Find where the given text appears and provide that cell's center as (x, y) coordinate. 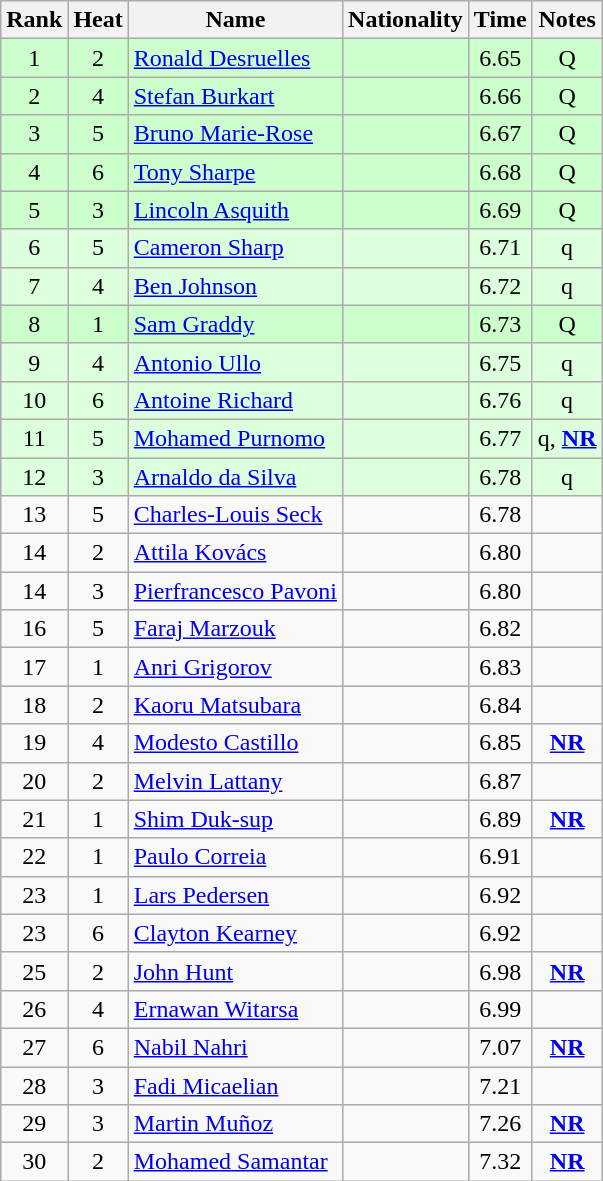
Ernawan Witarsa (235, 1009)
16 (34, 629)
6.67 (500, 134)
21 (34, 819)
30 (34, 1162)
q, NR (567, 438)
Heat (98, 20)
6.87 (500, 781)
Martin Muñoz (235, 1124)
Sam Graddy (235, 324)
6.83 (500, 667)
Fadi Micaelian (235, 1085)
6.69 (500, 210)
6.84 (500, 705)
17 (34, 667)
6.68 (500, 172)
Kaoru Matsubara (235, 705)
Notes (567, 20)
6.89 (500, 819)
6.72 (500, 286)
25 (34, 971)
Melvin Lattany (235, 781)
7.32 (500, 1162)
7.21 (500, 1085)
Nabil Nahri (235, 1047)
27 (34, 1047)
19 (34, 743)
Paulo Correia (235, 857)
Stefan Burkart (235, 96)
22 (34, 857)
Name (235, 20)
Clayton Kearney (235, 933)
6.91 (500, 857)
10 (34, 400)
6.85 (500, 743)
6.99 (500, 1009)
18 (34, 705)
13 (34, 515)
8 (34, 324)
6.71 (500, 248)
Antoine Richard (235, 400)
Ronald Desruelles (235, 58)
28 (34, 1085)
6.98 (500, 971)
Cameron Sharp (235, 248)
6.76 (500, 400)
20 (34, 781)
Anri Grigorov (235, 667)
Lars Pedersen (235, 895)
Antonio Ullo (235, 362)
Lincoln Asquith (235, 210)
Modesto Castillo (235, 743)
Faraj Marzouk (235, 629)
29 (34, 1124)
7.26 (500, 1124)
7.07 (500, 1047)
6.75 (500, 362)
Attila Kovács (235, 553)
Pierfrancesco Pavoni (235, 591)
Charles-Louis Seck (235, 515)
12 (34, 477)
11 (34, 438)
Rank (34, 20)
6.77 (500, 438)
Tony Sharpe (235, 172)
6.82 (500, 629)
Nationality (406, 20)
Time (500, 20)
6.65 (500, 58)
7 (34, 286)
Bruno Marie-Rose (235, 134)
6.73 (500, 324)
Mohamed Samantar (235, 1162)
Shim Duk-sup (235, 819)
Mohamed Purnomo (235, 438)
Arnaldo da Silva (235, 477)
9 (34, 362)
6.66 (500, 96)
John Hunt (235, 971)
26 (34, 1009)
Ben Johnson (235, 286)
